Provide the (x, y) coordinate of the cell's center where the given text is located.  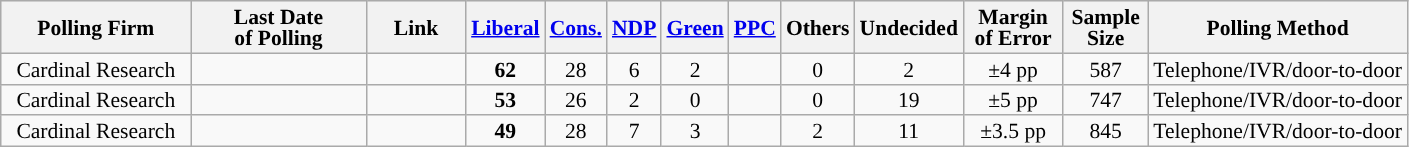
6 (634, 68)
±4 pp (1013, 68)
Polling Firm (96, 27)
Marginof Error (1013, 27)
53 (505, 100)
3 (694, 132)
747 (1106, 100)
11 (909, 132)
NDP (634, 27)
7 (634, 132)
26 (576, 100)
Undecided (909, 27)
845 (1106, 132)
±5 pp (1013, 100)
Polling Method (1278, 27)
Cons. (576, 27)
Link (416, 27)
19 (909, 100)
SampleSize (1106, 27)
Green (694, 27)
Liberal (505, 27)
62 (505, 68)
PPC (755, 27)
Others (818, 27)
49 (505, 132)
±3.5 pp (1013, 132)
587 (1106, 68)
Last Dateof Polling (278, 27)
